Capture the cell that displays the provided text and extract its (x, y) central coordinate. 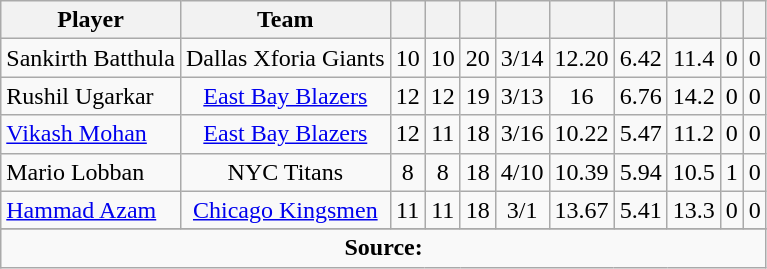
19 (478, 96)
6.76 (640, 96)
NYC Titans (285, 172)
3/13 (522, 96)
10.5 (694, 172)
13.3 (694, 210)
Team (285, 20)
10.22 (582, 134)
3/14 (522, 58)
Rushil Ugarkar (91, 96)
16 (582, 96)
Sankirth Batthula (91, 58)
Chicago Kingsmen (285, 210)
20 (478, 58)
5.94 (640, 172)
13.67 (582, 210)
12.20 (582, 58)
1 (732, 172)
Dallas Xforia Giants (285, 58)
Hammad Azam (91, 210)
11.2 (694, 134)
4/10 (522, 172)
11.4 (694, 58)
Vikash Mohan (91, 134)
6.42 (640, 58)
14.2 (694, 96)
5.41 (640, 210)
3/16 (522, 134)
Mario Lobban (91, 172)
Player (91, 20)
3/1 (522, 210)
Source: (384, 248)
10.39 (582, 172)
5.47 (640, 134)
